Determine the [x, y] coordinate at the center of the cell enclosing the given text.  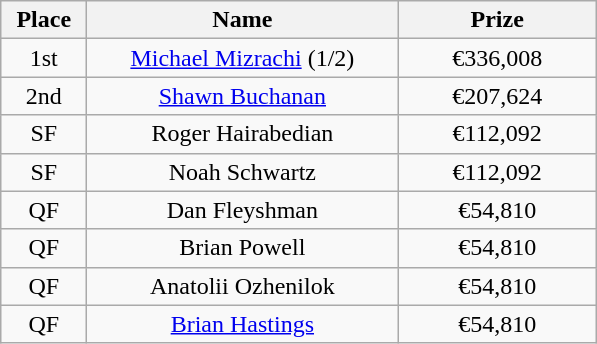
Noah Schwartz [242, 172]
Roger Hairabedian [242, 134]
Anatolii Ozhenilok [242, 286]
Shawn Buchanan [242, 96]
Name [242, 20]
2nd [44, 96]
Prize [498, 20]
€207,624 [498, 96]
1st [44, 58]
Place [44, 20]
Brian Powell [242, 248]
€336,008 [498, 58]
Dan Fleyshman [242, 210]
Michael Mizrachi (1/2) [242, 58]
Brian Hastings [242, 324]
